Output the (x, y) coordinate of the center of the cell containing the given text.  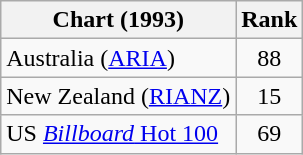
69 (270, 134)
15 (270, 96)
Rank (270, 20)
New Zealand (RIANZ) (118, 96)
Chart (1993) (118, 20)
US Billboard Hot 100 (118, 134)
Australia (ARIA) (118, 58)
88 (270, 58)
